Scan for the cell matching the given text and deliver its [X, Y] coordinate at center. 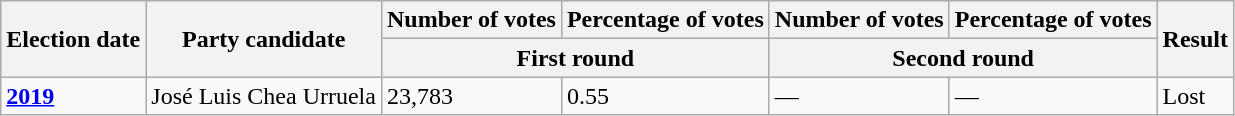
23,783 [471, 96]
Result [1195, 39]
Election date [74, 39]
Party candidate [264, 39]
José Luis Chea Urruela [264, 96]
First round [575, 58]
0.55 [665, 96]
Second round [963, 58]
Lost [1195, 96]
2019 [74, 96]
